Capture the cell that displays the provided text and extract its [x, y] central coordinate. 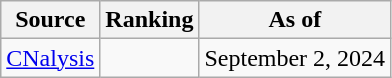
September 2, 2024 [295, 58]
Ranking [150, 20]
CNalysis [50, 58]
As of [295, 20]
Source [50, 20]
